Locate the cell with the specified text and output its [X, Y] center coordinate. 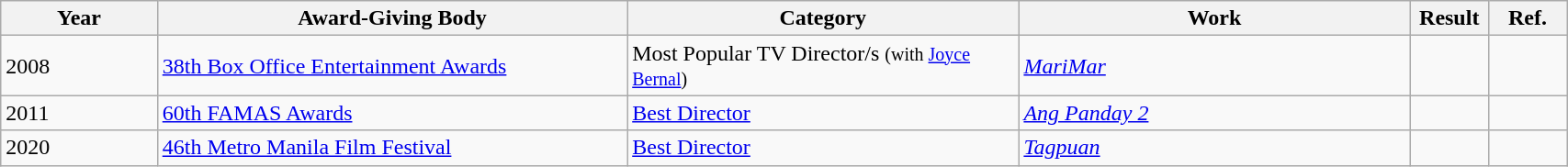
Ref. [1527, 18]
Result [1450, 18]
2011 [79, 113]
60th FAMAS Awards [391, 113]
Year [79, 18]
MariMar [1214, 66]
Most Popular TV Director/s (with Joyce Bernal) [823, 66]
46th Metro Manila Film Festival [391, 148]
38th Box Office Entertainment Awards [391, 66]
2020 [79, 148]
Work [1214, 18]
Award-Giving Body [391, 18]
Tagpuan [1214, 148]
2008 [79, 66]
Ang Panday 2 [1214, 113]
Category [823, 18]
